Scan for the cell matching the given text and deliver its [x, y] coordinate at center. 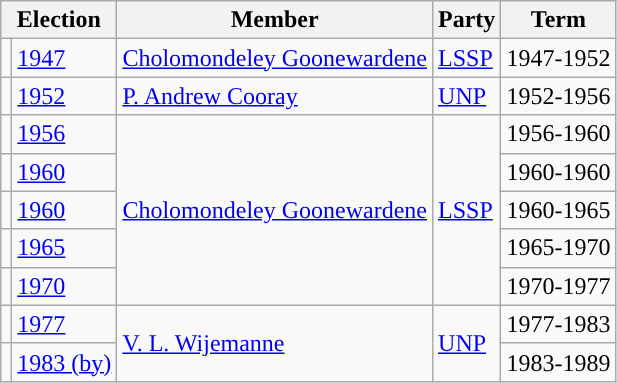
1977-1983 [558, 324]
1952-1956 [558, 96]
Term [558, 20]
1956-1960 [558, 134]
1970 [64, 286]
1947 [64, 58]
Member [275, 20]
1965 [64, 248]
1965-1970 [558, 248]
V. L. Wijemanne [275, 343]
1947-1952 [558, 58]
1977 [64, 324]
Election [59, 20]
1970-1977 [558, 286]
1956 [64, 134]
1960-1965 [558, 210]
Party [467, 20]
1960-1960 [558, 172]
1983-1989 [558, 362]
P. Andrew Cooray [275, 96]
1952 [64, 96]
1983 (by) [64, 362]
